Determine the (x, y) coordinate at the center of the cell enclosing the given text.  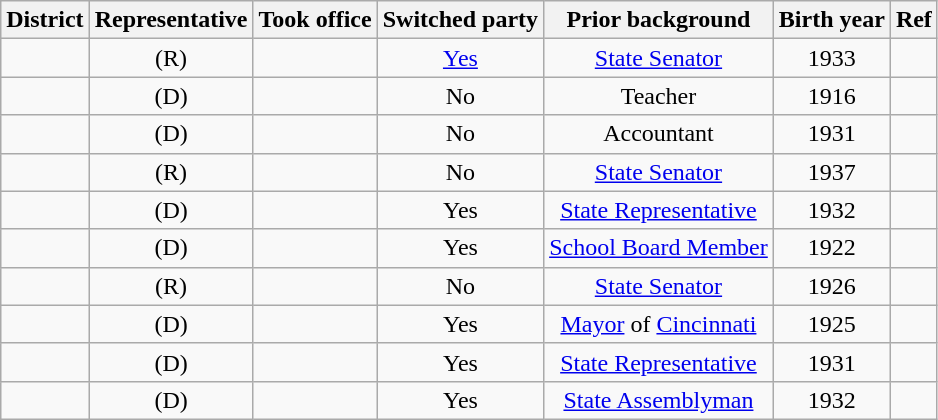
1925 (832, 324)
School Board Member (659, 248)
Mayor of Cincinnati (659, 324)
1933 (832, 58)
Prior background (659, 20)
Birth year (832, 20)
Teacher (659, 96)
1926 (832, 286)
1916 (832, 96)
Took office (315, 20)
Ref (914, 20)
1937 (832, 172)
State Assemblyman (659, 400)
Accountant (659, 134)
Representative (171, 20)
1922 (832, 248)
District (45, 20)
Switched party (460, 20)
